Find where the given text appears and provide that cell's center as [x, y] coordinate. 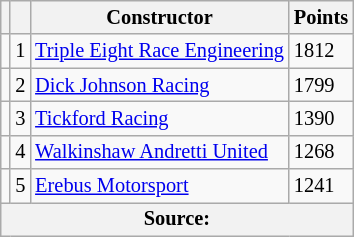
1 [20, 51]
Triple Eight Race Engineering [160, 51]
3 [20, 118]
5 [20, 186]
2 [20, 85]
Points [321, 17]
4 [20, 152]
1390 [321, 118]
Constructor [160, 17]
1812 [321, 51]
Erebus Motorsport [160, 186]
Source: [177, 219]
Walkinshaw Andretti United [160, 152]
1241 [321, 186]
1799 [321, 85]
1268 [321, 152]
Tickford Racing [160, 118]
Dick Johnson Racing [160, 85]
